Detect which cell encompasses the target text, then output its (x, y) center coordinate. 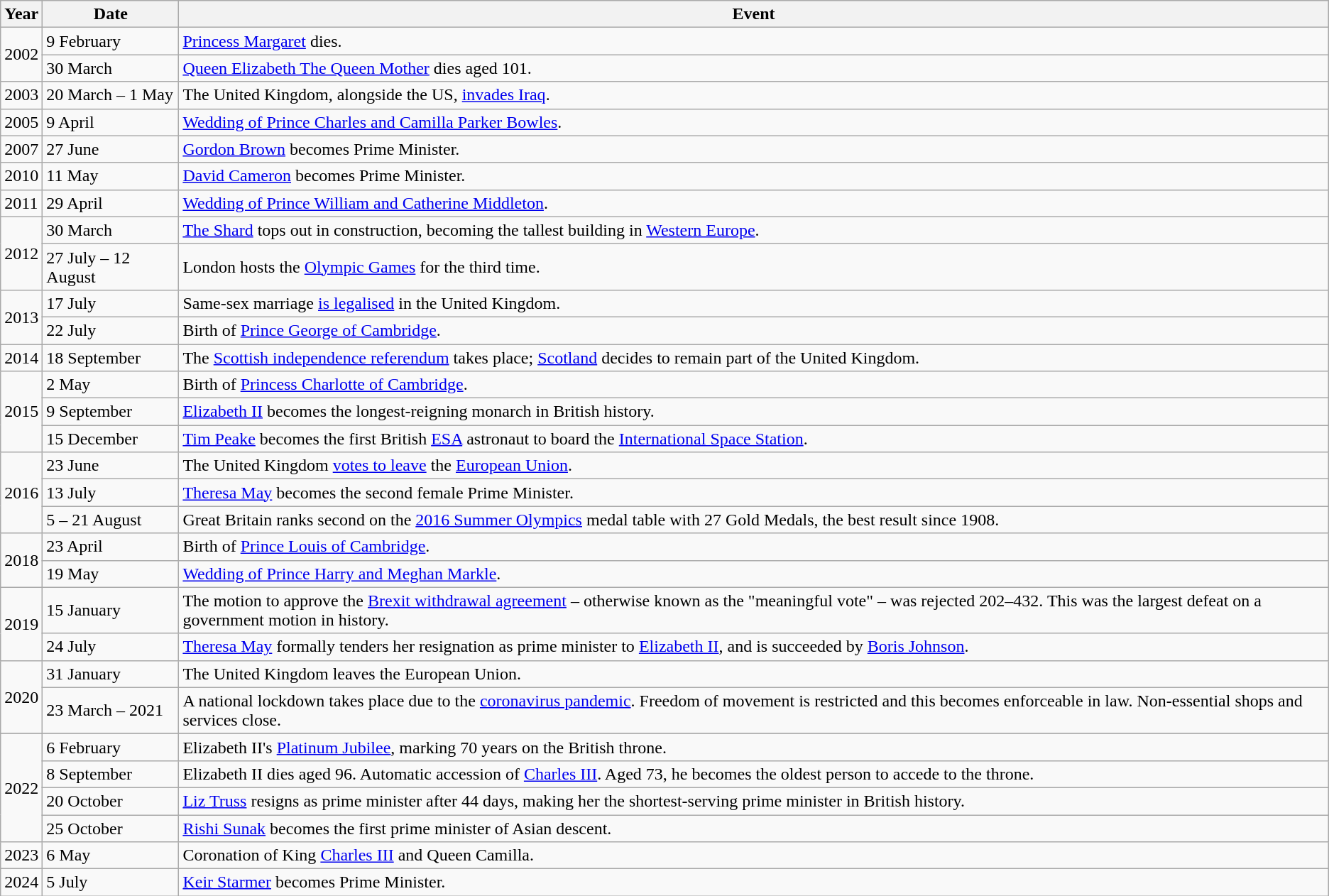
8 September (111, 774)
11 May (111, 176)
13 July (111, 493)
The United Kingdom votes to leave the European Union. (754, 466)
2013 (21, 317)
Queen Elizabeth The Queen Mother dies aged 101. (754, 68)
2023 (21, 856)
Great Britain ranks second on the 2016 Summer Olympics medal table with 27 Gold Medals, the best result since 1908. (754, 520)
22 July (111, 330)
The United Kingdom leaves the European Union. (754, 674)
2007 (21, 149)
31 January (111, 674)
Event (754, 14)
18 September (111, 357)
Birth of Prince Louis of Cambridge. (754, 547)
Birth of Prince George of Cambridge. (754, 330)
9 September (111, 412)
24 July (111, 647)
2018 (21, 560)
2010 (21, 176)
The Shard tops out in construction, becoming the tallest building in Western Europe. (754, 230)
6 February (111, 747)
27 July – 12 August (111, 267)
Year (21, 14)
20 March – 1 May (111, 95)
15 January (111, 611)
19 May (111, 574)
5 July (111, 883)
Liz Truss resigns as prime minister after 44 days, making her the shortest-serving prime minister in British history. (754, 801)
Coronation of King Charles III and Queen Camilla. (754, 856)
2012 (21, 253)
9 February (111, 41)
29 April (111, 203)
London hosts the Olympic Games for the third time. (754, 267)
David Cameron becomes Prime Minister. (754, 176)
15 December (111, 439)
2022 (21, 787)
2015 (21, 412)
20 October (111, 801)
2 May (111, 385)
2016 (21, 493)
5 – 21 August (111, 520)
Gordon Brown becomes Prime Minister. (754, 149)
Keir Starmer becomes Prime Minister. (754, 883)
2005 (21, 122)
The Scottish independence referendum takes place; Scotland decides to remain part of the United Kingdom. (754, 357)
Princess Margaret dies. (754, 41)
Birth of Princess Charlotte of Cambridge. (754, 385)
Wedding of Prince Harry and Meghan Markle. (754, 574)
27 June (111, 149)
9 April (111, 122)
2020 (21, 697)
Same-sex marriage is legalised in the United Kingdom. (754, 303)
Date (111, 14)
2019 (21, 623)
Theresa May becomes the second female Prime Minister. (754, 493)
The United Kingdom, alongside the US, invades Iraq. (754, 95)
Elizabeth II becomes the longest-reigning monarch in British history. (754, 412)
Tim Peake becomes the first British ESA astronaut to board the International Space Station. (754, 439)
2011 (21, 203)
Elizabeth II dies aged 96. Automatic accession of Charles III. Aged 73, he becomes the oldest person to accede to the throne. (754, 774)
Theresa May formally tenders her resignation as prime minister to Elizabeth II, and is succeeded by Boris Johnson. (754, 647)
2024 (21, 883)
2002 (21, 55)
25 October (111, 829)
17 July (111, 303)
23 April (111, 547)
Rishi Sunak becomes the first prime minister of Asian descent. (754, 829)
2014 (21, 357)
6 May (111, 856)
Elizabeth II's Platinum Jubilee, marking 70 years on the British throne. (754, 747)
23 June (111, 466)
2003 (21, 95)
23 March – 2021 (111, 710)
Wedding of Prince William and Catherine Middleton. (754, 203)
Wedding of Prince Charles and Camilla Parker Bowles. (754, 122)
